For the text-containing cell, return its midpoint in (X, Y) coordinate format. 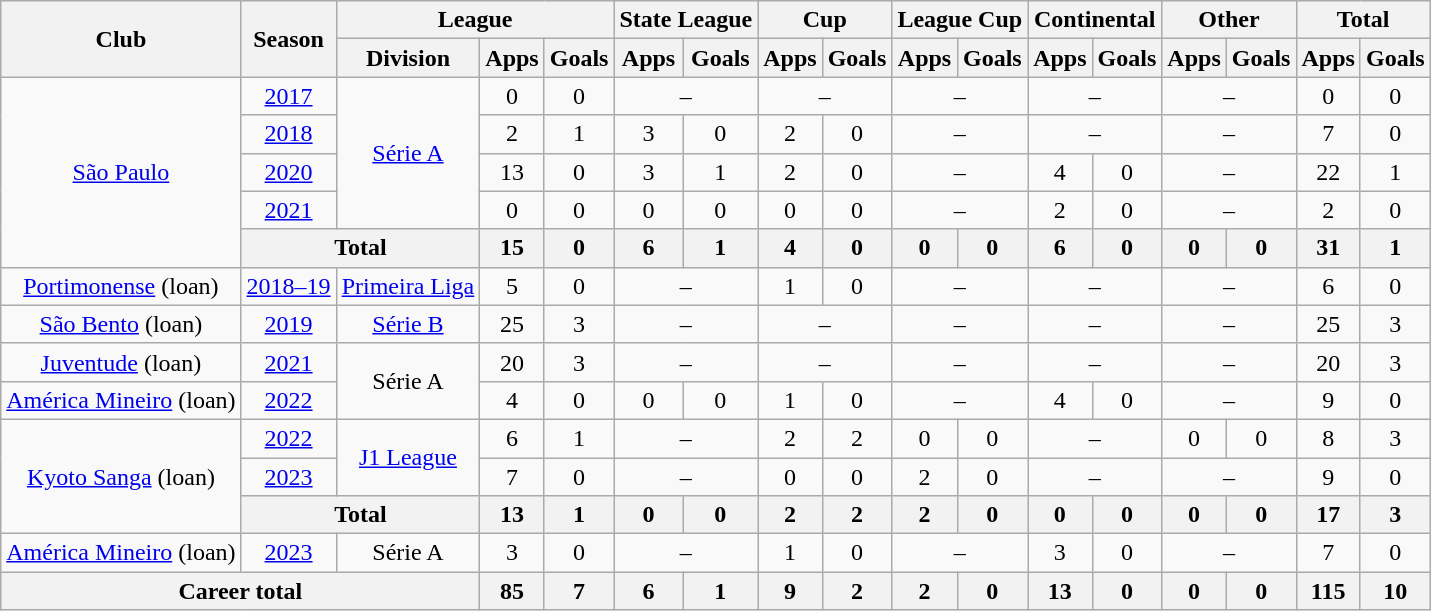
10 (1395, 591)
Kyoto Sanga (loan) (121, 476)
J1 League (408, 457)
85 (512, 591)
2019 (288, 324)
2018 (288, 134)
Primeira Liga (408, 286)
League (475, 20)
Season (288, 39)
2017 (288, 96)
15 (512, 248)
São Bento (loan) (121, 324)
31 (1328, 248)
22 (1328, 172)
Division (408, 58)
State League (686, 20)
2020 (288, 172)
Other (1229, 20)
5 (512, 286)
Juventude (loan) (121, 362)
Portimonense (loan) (121, 286)
17 (1328, 515)
League Cup (960, 20)
2018–19 (288, 286)
8 (1328, 438)
Cup (825, 20)
Série B (408, 324)
Career total (240, 591)
115 (1328, 591)
Continental (1095, 20)
Club (121, 39)
São Paulo (121, 172)
